Identify which cell holds the provided text, then report its (X, Y) central coordinate. 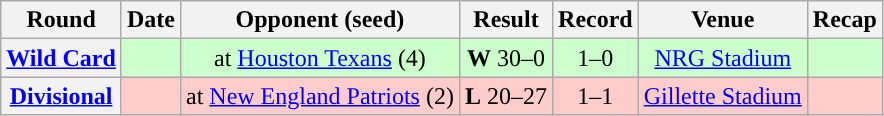
Divisional (62, 96)
W 30–0 (506, 58)
Result (506, 20)
Round (62, 20)
1–0 (596, 58)
Gillette Stadium (722, 96)
at New England Patriots (2) (320, 96)
Wild Card (62, 58)
Date (150, 20)
L 20–27 (506, 96)
Recap (844, 20)
1–1 (596, 96)
NRG Stadium (722, 58)
Venue (722, 20)
at Houston Texans (4) (320, 58)
Record (596, 20)
Opponent (seed) (320, 20)
